Identify which cell holds the provided text, then report its (x, y) central coordinate. 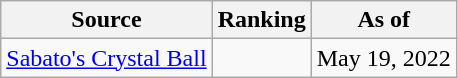
Source (106, 20)
May 19, 2022 (384, 58)
As of (384, 20)
Ranking (262, 20)
Sabato's Crystal Ball (106, 58)
